Extract the (x, y) coordinate from the center of the cell holding the provided text.  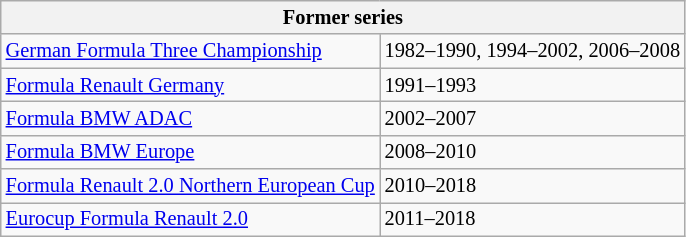
German Formula Three Championship (190, 51)
2011–2018 (532, 219)
Formula Renault Germany (190, 85)
Formula BMW Europe (190, 152)
Eurocup Formula Renault 2.0 (190, 219)
2002–2007 (532, 118)
Formula Renault 2.0 Northern European Cup (190, 186)
2010–2018 (532, 186)
2008–2010 (532, 152)
1982–1990, 1994–2002, 2006–2008 (532, 51)
Formula BMW ADAC (190, 118)
Former series (343, 17)
1991–1993 (532, 85)
